Scan for the cell matching the given text and deliver its (X, Y) coordinate at center. 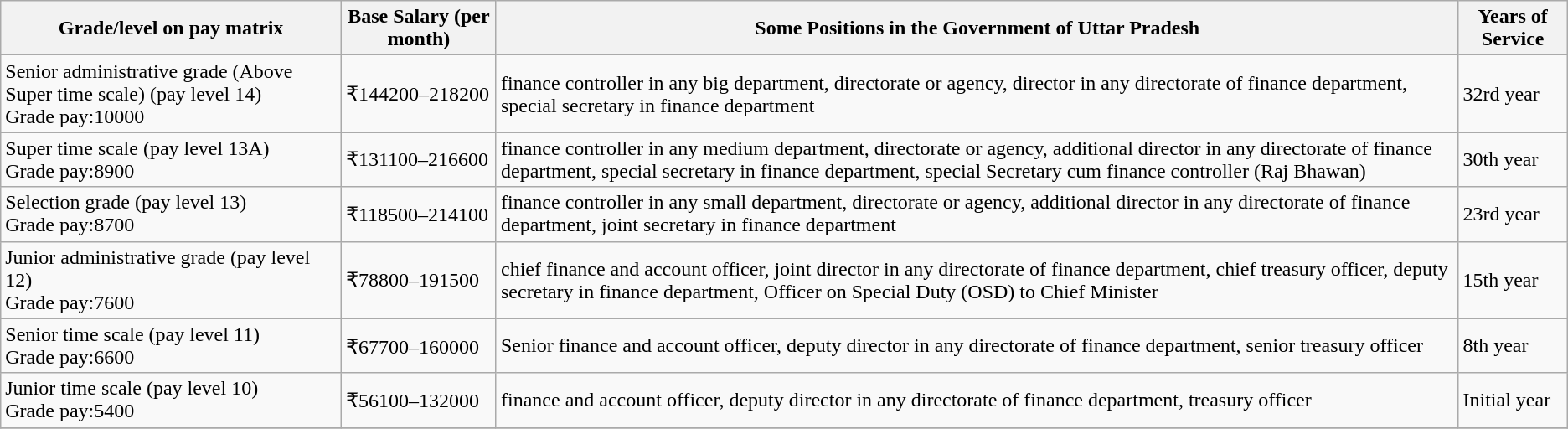
₹131100–216600 (419, 159)
Junior time scale (pay level 10)Grade pay:5400 (171, 401)
₹144200–218200 (419, 94)
8th year (1513, 345)
15th year (1513, 280)
Junior administrative grade (pay level 12)Grade pay:7600 (171, 280)
finance and account officer, deputy director in any directorate of finance department, treasury officer (977, 401)
₹118500–214100 (419, 214)
₹67700–160000 (419, 345)
Senior finance and account officer, deputy director in any directorate of finance department, senior treasury officer (977, 345)
Years of Service (1513, 28)
Base Salary (per month) (419, 28)
Initial year (1513, 401)
Grade/level on pay matrix (171, 28)
32rd year (1513, 94)
Selection grade (pay level 13)Grade pay:8700 (171, 214)
Super time scale (pay level 13A)Grade pay:8900 (171, 159)
Senior administrative grade (Above Super time scale) (pay level 14)Grade pay:10000 (171, 94)
Some Positions in the Government of Uttar Pradesh (977, 28)
23rd year (1513, 214)
Senior time scale (pay level 11)Grade pay:6600 (171, 345)
30th year (1513, 159)
₹78800–191500 (419, 280)
₹56100–132000 (419, 401)
